Capture the cell that displays the provided text and extract its [x, y] central coordinate. 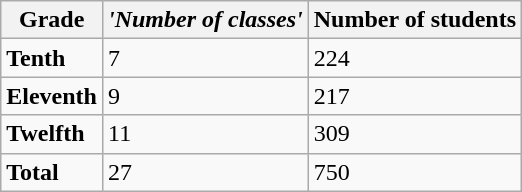
309 [414, 134]
11 [205, 134]
Eleventh [52, 96]
Total [52, 172]
Tenth [52, 58]
27 [205, 172]
Twelfth [52, 134]
'Number of classes' [205, 20]
Number of students [414, 20]
217 [414, 96]
750 [414, 172]
224 [414, 58]
9 [205, 96]
Grade [52, 20]
7 [205, 58]
